Output the (X, Y) coordinate of the center of the cell containing the given text.  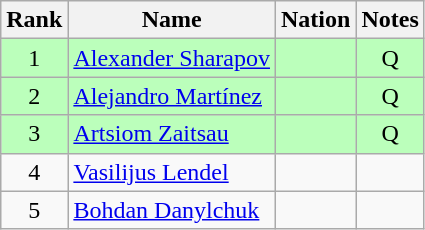
Vasilijus Lendel (172, 172)
Bohdan Danylchuk (172, 210)
Rank (34, 20)
Name (172, 20)
Nation (316, 20)
1 (34, 58)
3 (34, 134)
Alexander Sharapov (172, 58)
5 (34, 210)
Artsiom Zaitsau (172, 134)
2 (34, 96)
4 (34, 172)
Alejandro Martínez (172, 96)
Notes (390, 20)
